Return (X, Y) of the center of cell containing provided text 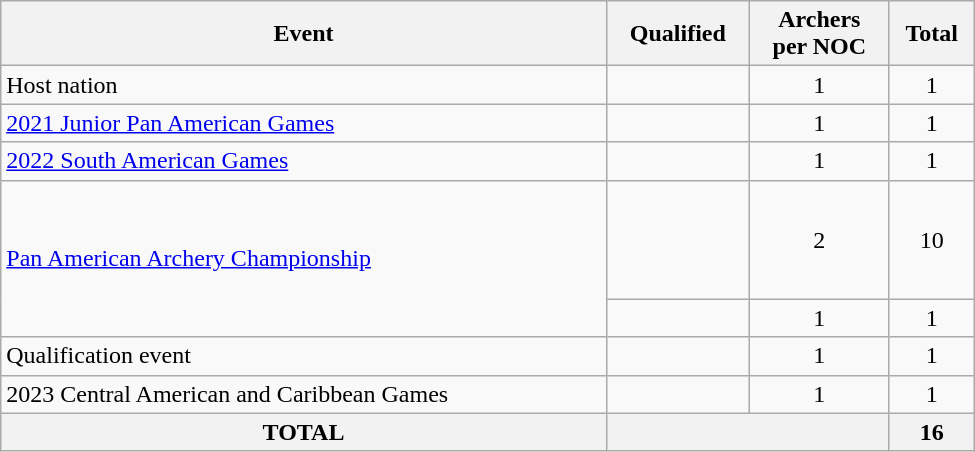
Total (932, 34)
2021 Junior Pan American Games (304, 123)
Pan American Archery Championship (304, 258)
2023 Central American and Caribbean Games (304, 394)
Archers per NOC (819, 34)
Event (304, 34)
2022 South American Games (304, 161)
16 (932, 432)
Qualified (678, 34)
2 (819, 240)
10 (932, 240)
TOTAL (304, 432)
Host nation (304, 85)
Qualification event (304, 356)
